Find where the given text appears and provide that cell's center as [X, Y] coordinate. 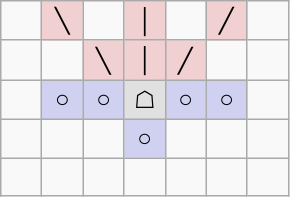
☖ [144, 100]
